Determine the [x, y] coordinate at the center of the cell enclosing the given text.  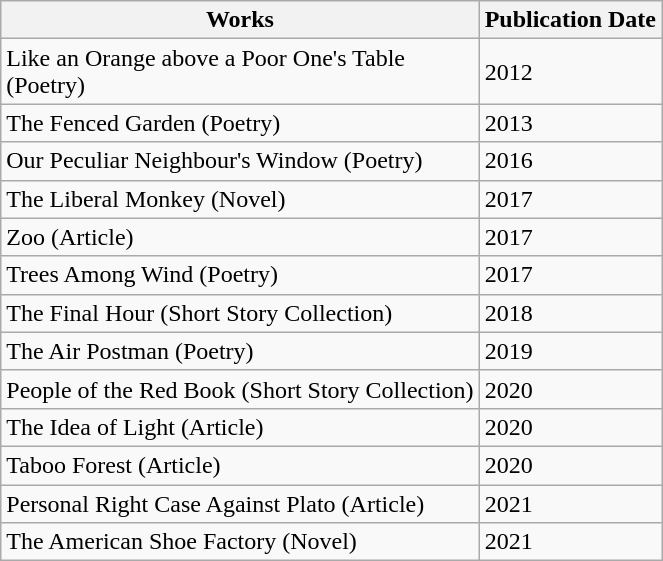
Publication Date [570, 20]
The Fenced Garden (Poetry) [240, 123]
Taboo Forest (Article) [240, 465]
The Liberal Monkey (Novel) [240, 199]
Personal Right Case Against Plato (Article) [240, 503]
2012 [570, 72]
Works [240, 20]
2013 [570, 123]
2019 [570, 351]
2018 [570, 313]
2016 [570, 161]
The Air Postman (Poetry) [240, 351]
The Final Hour (Short Story Collection) [240, 313]
Like an Orange above a Poor One's Table(Poetry) [240, 72]
Our Peculiar Neighbour's Window (Poetry) [240, 161]
The American Shoe Factory (Novel) [240, 542]
Trees Among Wind (Poetry) [240, 275]
People of the Red Book (Short Story Collection) [240, 389]
The Idea of Light (Article) [240, 427]
Zoo (Article) [240, 237]
